Extract the (X, Y) coordinate from the center of the cell holding the provided text.  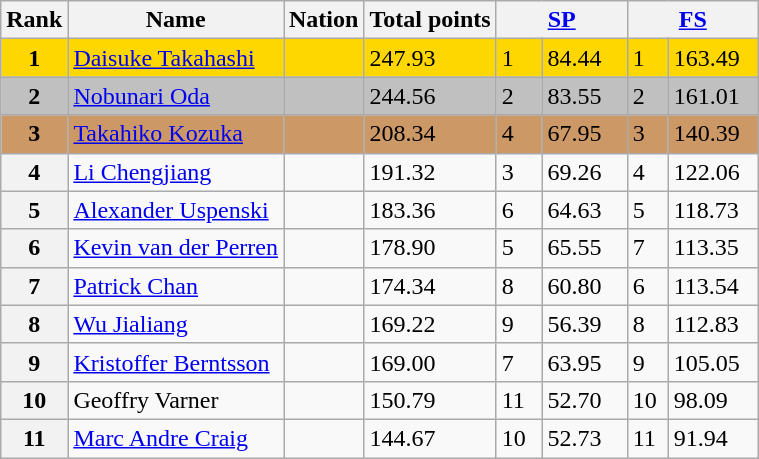
Alexander Uspenski (176, 210)
105.05 (713, 362)
183.36 (430, 210)
SP (562, 20)
Kevin van der Perren (176, 248)
52.70 (584, 400)
56.39 (584, 324)
247.93 (430, 58)
98.09 (713, 400)
140.39 (713, 134)
122.06 (713, 172)
244.56 (430, 96)
Marc Andre Craig (176, 438)
Total points (430, 20)
84.44 (584, 58)
144.67 (430, 438)
163.49 (713, 58)
67.95 (584, 134)
Wu Jialiang (176, 324)
169.00 (430, 362)
150.79 (430, 400)
52.73 (584, 438)
83.55 (584, 96)
FS (692, 20)
112.83 (713, 324)
178.90 (430, 248)
Kristoffer Berntsson (176, 362)
Rank (34, 20)
118.73 (713, 210)
161.01 (713, 96)
Name (176, 20)
169.22 (430, 324)
63.95 (584, 362)
64.63 (584, 210)
Nobunari Oda (176, 96)
Geoffry Varner (176, 400)
Li Chengjiang (176, 172)
191.32 (430, 172)
Patrick Chan (176, 286)
Takahiko Kozuka (176, 134)
113.54 (713, 286)
60.80 (584, 286)
208.34 (430, 134)
Nation (324, 20)
65.55 (584, 248)
91.94 (713, 438)
174.34 (430, 286)
69.26 (584, 172)
113.35 (713, 248)
Daisuke Takahashi (176, 58)
